Search for the cell housing the specified text and yield its [x, y] center coordinate. 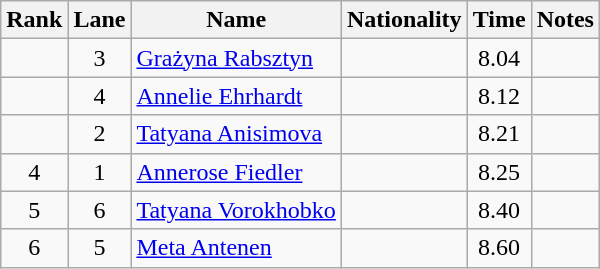
8.60 [499, 248]
Annelie Ehrhardt [236, 96]
Lane [100, 20]
8.40 [499, 210]
Nationality [404, 20]
8.25 [499, 172]
Time [499, 20]
Tatyana Vorokhobko [236, 210]
1 [100, 172]
Grażyna Rabsztyn [236, 58]
Annerose Fiedler [236, 172]
8.04 [499, 58]
Name [236, 20]
8.21 [499, 134]
Rank [34, 20]
2 [100, 134]
Tatyana Anisimova [236, 134]
3 [100, 58]
Meta Antenen [236, 248]
8.12 [499, 96]
Notes [565, 20]
